From the cell containing the given text, extract its center point as [X, Y] coordinate. 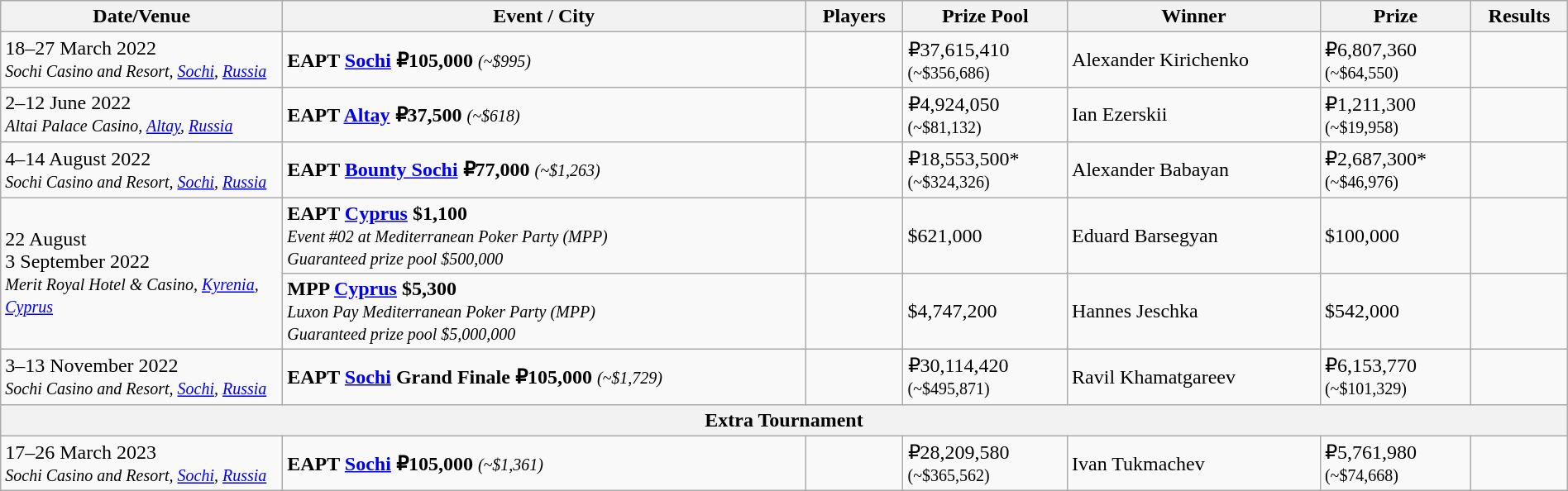
₽30,114,420(~$495,871) [986, 377]
Results [1520, 17]
Alexander Kirichenko [1194, 60]
Players [854, 17]
Eduard Barsegyan [1194, 235]
₽1,211,300(~$19,958) [1395, 114]
Ian Ezerskii [1194, 114]
Ivan Tukmachev [1194, 463]
Prize [1395, 17]
$100,000 [1395, 235]
₽18,553,500*(~$324,326) [986, 170]
Ravil Khamatgareev [1194, 377]
Date/Venue [142, 17]
₽28,209,580(~$365,562) [986, 463]
2–12 June 2022Altai Palace Casino, Altay, Russia [142, 114]
EAPT Sochi Grand Finale ₽105,000 (~$1,729) [544, 377]
Winner [1194, 17]
₽4,924,050(~$81,132) [986, 114]
₽6,153,770(~$101,329) [1395, 377]
$4,747,200 [986, 312]
₽6,807,360(~$64,550) [1395, 60]
Event / City [544, 17]
EAPT Cyprus $1,100Event #02 at Mediterranean Poker Party (MPP)Guaranteed prize pool $500,000 [544, 235]
Prize Pool [986, 17]
MPP Cyprus $5,300Luxon Pay Mediterranean Poker Party (MPP)Guaranteed prize pool $5,000,000 [544, 312]
Hannes Jeschka [1194, 312]
₽37,615,410(~$356,686) [986, 60]
EAPT Sochi ₽105,000 (~$995) [544, 60]
Extra Tournament [784, 420]
EAPT Sochi ₽105,000 (~$1,361) [544, 463]
Alexander Babayan [1194, 170]
$621,000 [986, 235]
₽5,761,980(~$74,668) [1395, 463]
$542,000 [1395, 312]
EAPT Bounty Sochi ₽77,000 (~$1,263) [544, 170]
18–27 March 2022Sochi Casino and Resort, Sochi, Russia [142, 60]
EAPT Altay ₽37,500 (~$618) [544, 114]
17–26 March 2023Sochi Casino and Resort, Sochi, Russia [142, 463]
4–14 August 2022Sochi Casino and Resort, Sochi, Russia [142, 170]
22 August3 September 2022Merit Royal Hotel & Casino, Kyrenia, Cyprus [142, 273]
₽2,687,300*(~$46,976) [1395, 170]
3–13 November 2022Sochi Casino and Resort, Sochi, Russia [142, 377]
